Provide the [X, Y] coordinate of the cell's center where the given text is located.  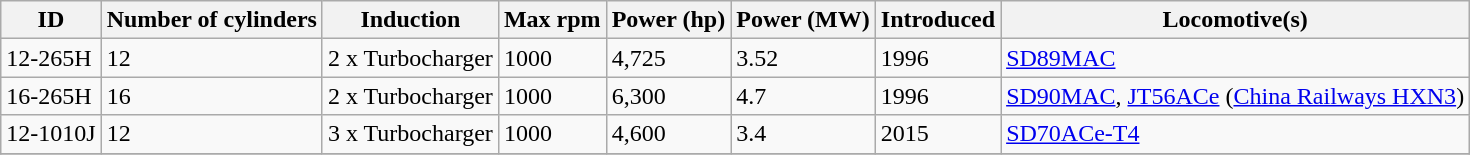
Introduced [938, 20]
SD70ACe-T4 [1236, 134]
4,725 [668, 58]
Induction [410, 20]
3.52 [804, 58]
SD90MAC, JT56ACe (China Railways HXN3) [1236, 96]
4,600 [668, 134]
SD89MAC [1236, 58]
2015 [938, 134]
Number of cylinders [212, 20]
Power (MW) [804, 20]
12-1010J [51, 134]
3.4 [804, 134]
Max rpm [552, 20]
ID [51, 20]
Power (hp) [668, 20]
6,300 [668, 96]
3 x Turbocharger [410, 134]
16 [212, 96]
Locomotive(s) [1236, 20]
12-265H [51, 58]
16-265H [51, 96]
4.7 [804, 96]
